For the text-containing cell, return its midpoint in [X, Y] coordinate format. 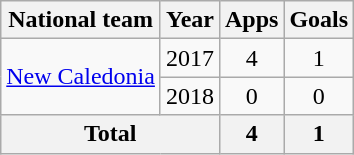
National team [81, 20]
Apps [251, 20]
Goals [319, 20]
2018 [190, 96]
2017 [190, 58]
Total [110, 134]
Year [190, 20]
New Caledonia [81, 77]
